Identify which cell holds the provided text, then report its [X, Y] central coordinate. 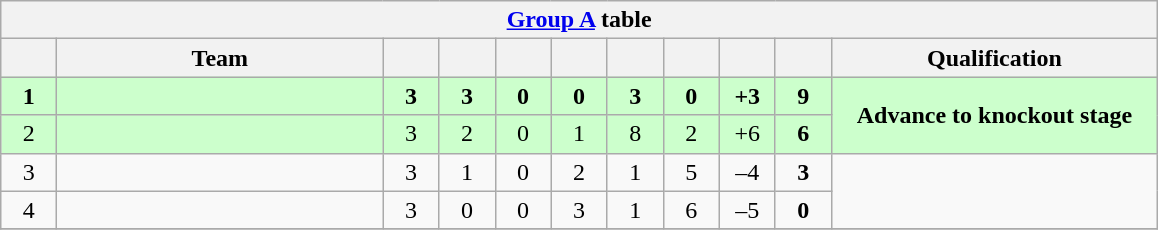
Group A table [580, 20]
9 [803, 96]
Advance to knockout stage [994, 115]
8 [635, 134]
5 [691, 172]
–4 [747, 172]
4 [29, 210]
+3 [747, 96]
+6 [747, 134]
Team [220, 58]
Qualification [994, 58]
–5 [747, 210]
